Determine the (x, y) coordinate at the center of the cell enclosing the given text.  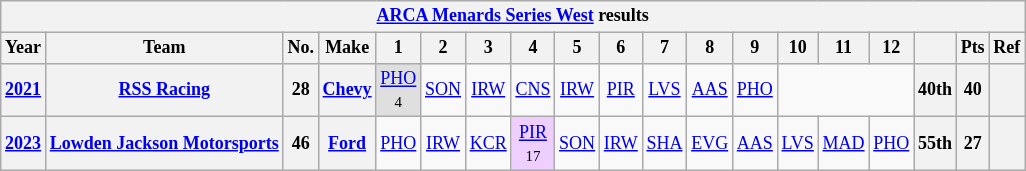
PHO4 (398, 90)
6 (620, 48)
7 (664, 48)
SHA (664, 144)
MAD (844, 144)
CNS (533, 90)
12 (892, 48)
8 (710, 48)
Pts (972, 48)
55th (936, 144)
40 (972, 90)
No. (300, 48)
10 (798, 48)
RSS Racing (164, 90)
Ford (347, 144)
Chevy (347, 90)
2021 (24, 90)
28 (300, 90)
2023 (24, 144)
11 (844, 48)
PIR17 (533, 144)
KCR (488, 144)
1 (398, 48)
Year (24, 48)
PIR (620, 90)
2 (444, 48)
27 (972, 144)
EVG (710, 144)
46 (300, 144)
4 (533, 48)
ARCA Menards Series West results (513, 16)
Make (347, 48)
Team (164, 48)
5 (578, 48)
40th (936, 90)
3 (488, 48)
Ref (1007, 48)
Lowden Jackson Motorsports (164, 144)
9 (754, 48)
